Provide the [x, y] coordinate of the cell's center where the given text is located.  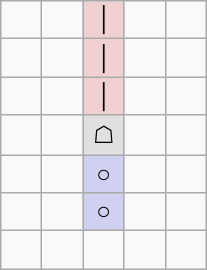
☖ [104, 135]
